Identify which cell holds the provided text, then report its (X, Y) central coordinate. 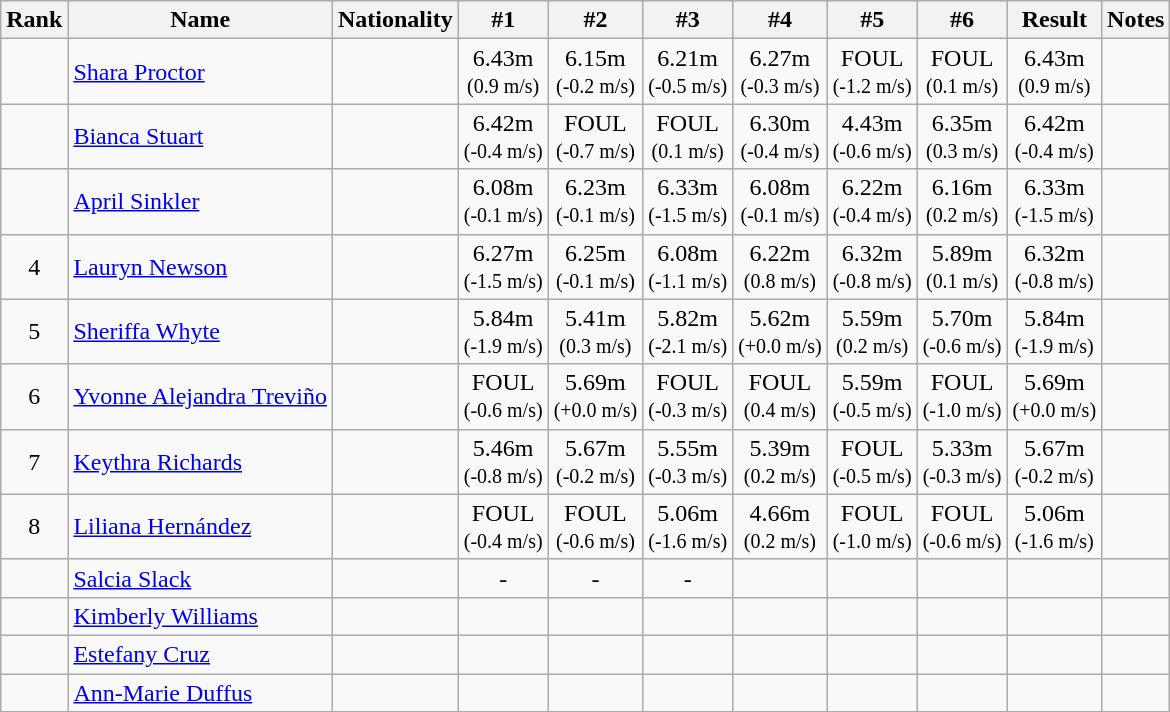
5.70m (-0.6 m/s) (962, 332)
Bianca Stuart (200, 136)
Shara Proctor (200, 72)
8 (34, 526)
5.06m (-1.6 m/s) (688, 526)
4 (34, 266)
FOUL (-0.3 m/s) (688, 396)
5 (34, 332)
#2 (596, 20)
7 (34, 462)
FOUL (-0.5 m/s) (872, 462)
#5 (872, 20)
6.21m (-0.5 m/s) (688, 72)
#1 (503, 20)
5.89m (0.1 m/s) (962, 266)
6.42m (-0.4 m/s) (503, 136)
5.67m (-0.2 m/s) (596, 462)
6.43m(0.9 m/s) (1054, 72)
6.23m (-0.1 m/s) (596, 202)
5.69m (+0.0 m/s) (596, 396)
6.22m (-0.4 m/s) (872, 202)
6.16m (0.2 m/s) (962, 202)
#4 (780, 20)
FOUL (0.4 m/s) (780, 396)
6.27m (-1.5 m/s) (503, 266)
FOUL (-1.2 m/s) (872, 72)
5.59m (0.2 m/s) (872, 332)
6.32m (-0.8 m/s) (872, 266)
5.82m (-2.1 m/s) (688, 332)
Keythra Richards (200, 462)
6 (34, 396)
6.22m (0.8 m/s) (780, 266)
5.39m (0.2 m/s) (780, 462)
5.62m (+0.0 m/s) (780, 332)
Rank (34, 20)
6.33m(-1.5 m/s) (1054, 202)
Kimberly Williams (200, 616)
Lauryn Newson (200, 266)
4.43m (-0.6 m/s) (872, 136)
5.41m (0.3 m/s) (596, 332)
FOUL (-0.4 m/s) (503, 526)
5.67m(-0.2 m/s) (1054, 462)
6.08m (-1.1 m/s) (688, 266)
5.84m (-1.9 m/s) (503, 332)
Ann-Marie Duffus (200, 693)
FOUL (-0.7 m/s) (596, 136)
5.59m (-0.5 m/s) (872, 396)
6.42m(-0.4 m/s) (1054, 136)
6.30m (-0.4 m/s) (780, 136)
Liliana Hernández (200, 526)
6.15m (-0.2 m/s) (596, 72)
Name (200, 20)
6.27m (-0.3 m/s) (780, 72)
Notes (1136, 20)
6.25m (-0.1 m/s) (596, 266)
6.35m (0.3 m/s) (962, 136)
5.84m(-1.9 m/s) (1054, 332)
Estefany Cruz (200, 654)
5.33m (-0.3 m/s) (962, 462)
April Sinkler (200, 202)
4.66m (0.2 m/s) (780, 526)
6.32m(-0.8 m/s) (1054, 266)
#6 (962, 20)
5.55m (-0.3 m/s) (688, 462)
#3 (688, 20)
6.33m (-1.5 m/s) (688, 202)
Sheriffa Whyte (200, 332)
5.06m(-1.6 m/s) (1054, 526)
Result (1054, 20)
5.69m(+0.0 m/s) (1054, 396)
5.46m (-0.8 m/s) (503, 462)
Yvonne Alejandra Treviño (200, 396)
Nationality (395, 20)
6.43m (0.9 m/s) (503, 72)
Salcia Slack (200, 578)
